Capture the cell that displays the provided text and extract its (x, y) central coordinate. 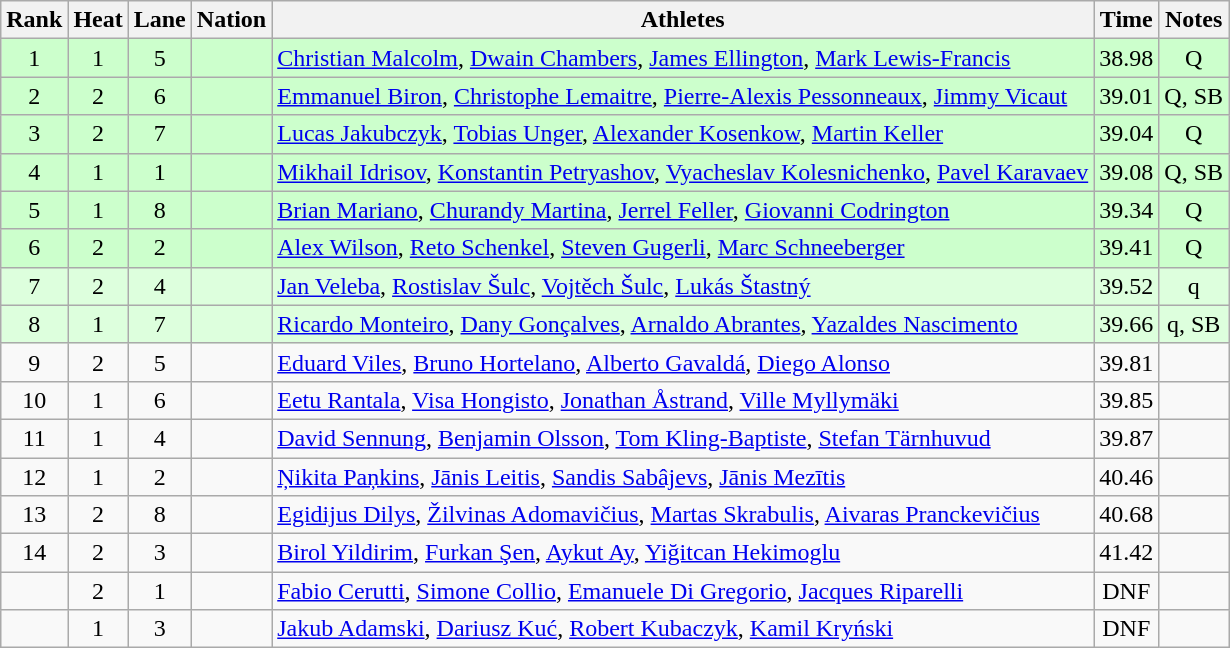
Ricardo Monteiro, Dany Gonçalves, Arnaldo Abrantes, Yazaldes Nascimento (683, 324)
39.04 (1126, 134)
Eduard Viles, Bruno Hortelano, Alberto Gavaldá, Diego Alonso (683, 362)
14 (34, 553)
12 (34, 477)
q, SB (1194, 324)
Jan Veleba, Rostislav Šulc, Vojtěch Šulc, Lukás Štastný (683, 286)
Nation (231, 20)
Jakub Adamski, Dariusz Kuć, Robert Kubaczyk, Kamil Kryński (683, 629)
Egidijus Dilys, Žilvinas Adomavičius, Martas Skrabulis, Aivaras Pranckevičius (683, 515)
Rank (34, 20)
Emmanuel Biron, Christophe Lemaitre, Pierre-Alexis Pessonneaux, Jimmy Vicaut (683, 96)
David Sennung, Benjamin Olsson, Tom Kling-Baptiste, Stefan Tärnhuvud (683, 438)
39.85 (1126, 400)
40.46 (1126, 477)
9 (34, 362)
Brian Mariano, Churandy Martina, Jerrel Feller, Giovanni Codrington (683, 210)
39.08 (1126, 172)
Ņikita Paņkins, Jānis Leitis, Sandis Sabâjevs, Jānis Mezītis (683, 477)
Time (1126, 20)
Christian Malcolm, Dwain Chambers, James Ellington, Mark Lewis-Francis (683, 58)
13 (34, 515)
38.98 (1126, 58)
Birol Yildirim, Furkan Şen, Aykut Ay, Yiğitcan Hekimoglu (683, 553)
q (1194, 286)
39.41 (1126, 248)
Mikhail Idrisov, Konstantin Petryashov, Vyacheslav Kolesnichenko, Pavel Karavaev (683, 172)
41.42 (1126, 553)
39.52 (1126, 286)
Lane (160, 20)
Lucas Jakubczyk, Tobias Unger, Alexander Kosenkow, Martin Keller (683, 134)
Fabio Cerutti, Simone Collio, Emanuele Di Gregorio, Jacques Riparelli (683, 591)
40.68 (1126, 515)
11 (34, 438)
Athletes (683, 20)
Notes (1194, 20)
39.87 (1126, 438)
39.81 (1126, 362)
Alex Wilson, Reto Schenkel, Steven Gugerli, Marc Schneeberger (683, 248)
Heat (98, 20)
10 (34, 400)
39.34 (1126, 210)
39.66 (1126, 324)
39.01 (1126, 96)
Eetu Rantala, Visa Hongisto, Jonathan Åstrand, Ville Myllymäki (683, 400)
